Scan for the cell matching the given text and deliver its (x, y) coordinate at center. 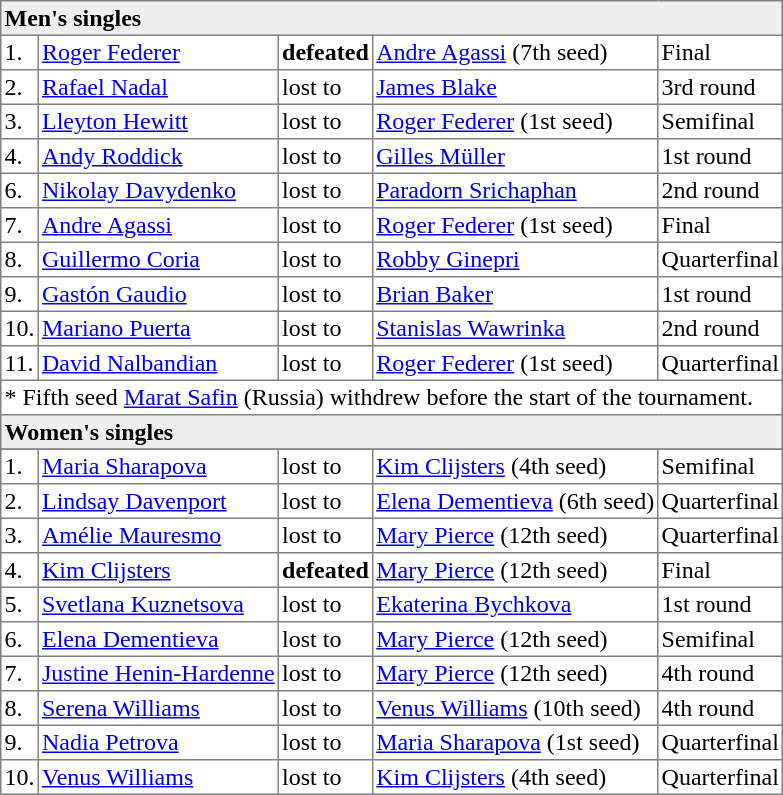
Rafael Nadal (158, 87)
Andre Agassi (158, 225)
Lleyton Hewitt (158, 121)
5. (20, 604)
Andre Agassi (7th seed) (514, 52)
Justine Henin-Hardenne (158, 673)
Serena Williams (158, 708)
Guillermo Coria (158, 259)
Venus Williams (158, 777)
Gilles Müller (514, 156)
Maria Sharapova (158, 466)
* Fifth seed Marat Safin (Russia) withdrew before the start of the tournament. (392, 397)
Mariano Puerta (158, 328)
Elena Dementieva (6th seed) (514, 501)
Paradorn Srichaphan (514, 190)
David Nalbandian (158, 363)
Robby Ginepri (514, 259)
3rd round (720, 87)
Kim Clijsters (158, 570)
Gastón Gaudio (158, 294)
Stanislas Wawrinka (514, 328)
Elena Dementieva (158, 639)
James Blake (514, 87)
Brian Baker (514, 294)
Ekaterina Bychkova (514, 604)
Women's singles (392, 432)
Venus Williams (10th seed) (514, 708)
Nadia Petrova (158, 742)
11. (20, 363)
Roger Federer (158, 52)
Andy Roddick (158, 156)
Men's singles (392, 18)
Lindsay Davenport (158, 501)
Maria Sharapova (1st seed) (514, 742)
Nikolay Davydenko (158, 190)
Amélie Mauresmo (158, 535)
Svetlana Kuznetsova (158, 604)
